Search for the cell housing the specified text and yield its (x, y) center coordinate. 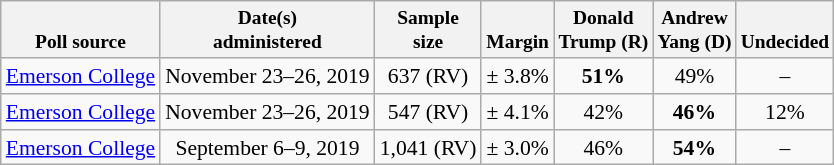
– (785, 76)
Poll source (80, 30)
42% (604, 112)
Undecided (785, 30)
± 4.1% (517, 112)
12% (785, 112)
637 (RV) (428, 76)
Date(s)administered (268, 30)
AndrewYang (D) (694, 30)
46% (694, 112)
547 (RV) (428, 112)
51% (604, 76)
Margin (517, 30)
49% (694, 76)
Samplesize (428, 30)
DonaldTrump (R) (604, 30)
± 3.8% (517, 76)
